From the cell containing the given text, extract its center point as (X, Y) coordinate. 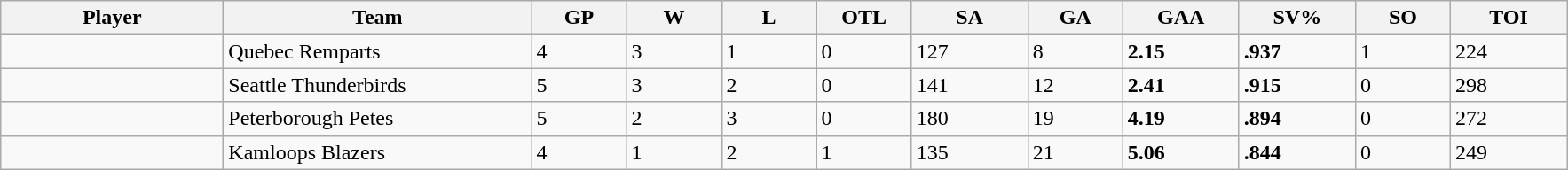
272 (1509, 119)
135 (969, 152)
.844 (1297, 152)
Seattle Thunderbirds (378, 85)
TOI (1509, 18)
SA (969, 18)
224 (1509, 51)
127 (969, 51)
249 (1509, 152)
SV% (1297, 18)
298 (1509, 85)
2.41 (1180, 85)
.894 (1297, 119)
8 (1076, 51)
Team (378, 18)
GA (1076, 18)
19 (1076, 119)
180 (969, 119)
Player (112, 18)
Peterborough Petes (378, 119)
W (674, 18)
Quebec Remparts (378, 51)
2.15 (1180, 51)
GP (579, 18)
12 (1076, 85)
.915 (1297, 85)
5.06 (1180, 152)
SO (1402, 18)
L (768, 18)
.937 (1297, 51)
141 (969, 85)
GAA (1180, 18)
21 (1076, 152)
OTL (864, 18)
Kamloops Blazers (378, 152)
4.19 (1180, 119)
